Find where the given text appears and provide that cell's center as [X, Y] coordinate. 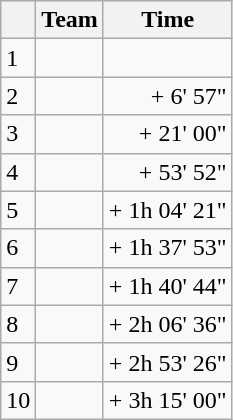
Team [70, 20]
6 [18, 248]
+ 1h 37' 53" [168, 248]
+ 1h 40' 44" [168, 286]
+ 2h 53' 26" [168, 362]
9 [18, 362]
Time [168, 20]
5 [18, 210]
2 [18, 96]
7 [18, 286]
+ 53' 52" [168, 172]
+ 21' 00" [168, 134]
+ 2h 06' 36" [168, 324]
+ 6' 57" [168, 96]
+ 1h 04' 21" [168, 210]
3 [18, 134]
1 [18, 58]
+ 3h 15' 00" [168, 400]
10 [18, 400]
4 [18, 172]
8 [18, 324]
